Output the [X, Y] coordinate of the center of the cell containing the given text.  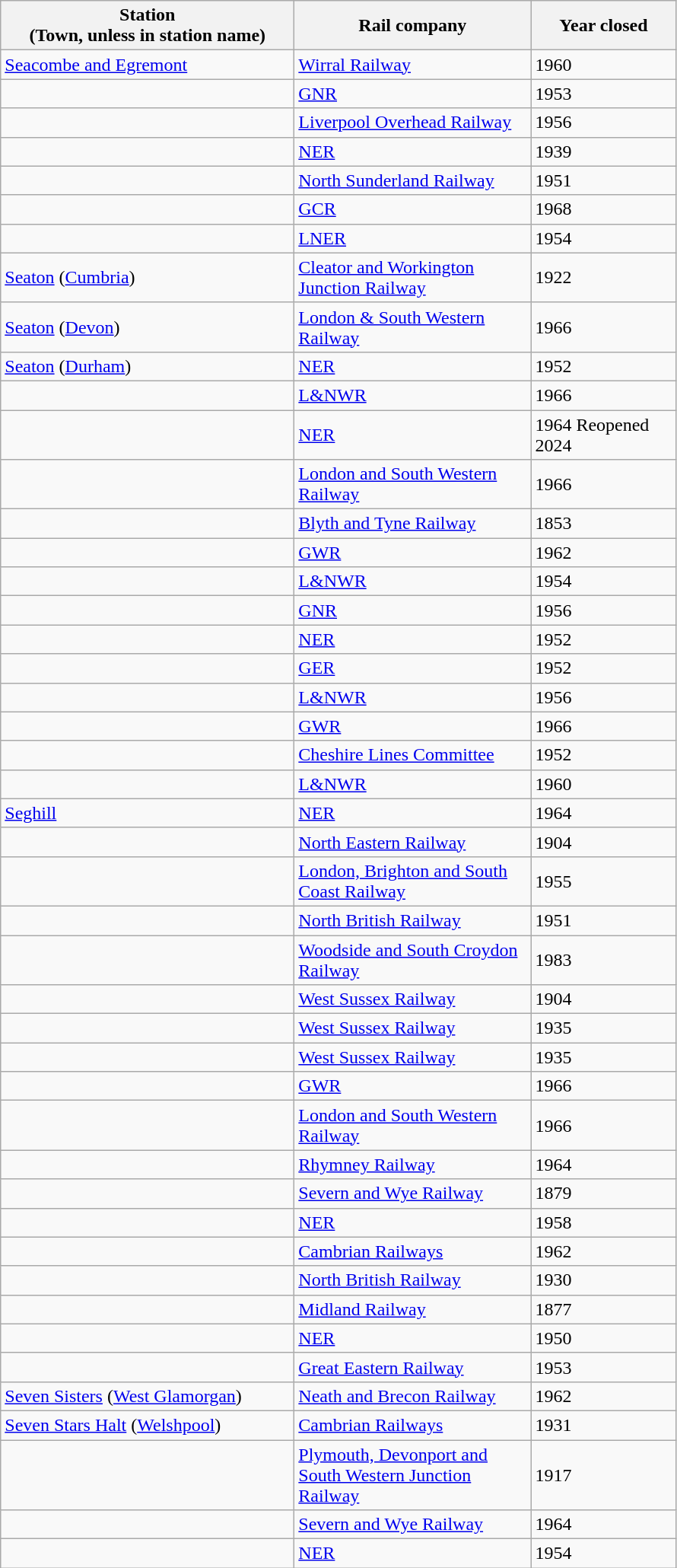
London, Brighton and South Coast Railway [412, 881]
Seaton (Devon) [148, 327]
Woodside and South Croydon Railway [412, 959]
1950 [604, 1338]
North Eastern Railway [412, 842]
Cheshire Lines Committee [412, 755]
Blyth and Tyne Railway [412, 524]
Seaton (Durham) [148, 366]
1930 [604, 1280]
Cleator and Workington Junction Railway [412, 277]
Rail company [412, 26]
Seacombe and Egremont [148, 65]
1931 [604, 1425]
Plymouth, Devonport and South Western Junction Railway [412, 1475]
Seven Stars Halt (Welshpool) [148, 1425]
Wirral Railway [412, 65]
1917 [604, 1475]
Rhymney Railway [412, 1165]
1922 [604, 277]
1939 [604, 151]
GER [412, 668]
1958 [604, 1222]
1983 [604, 959]
Great Eastern Railway [412, 1367]
1955 [604, 881]
Neath and Brecon Railway [412, 1396]
Year closed [604, 26]
North Sunderland Railway [412, 180]
Seaton (Cumbria) [148, 277]
1879 [604, 1194]
Station(Town, unless in station name) [148, 26]
LNER [412, 238]
1968 [604, 209]
Midland Railway [412, 1309]
1877 [604, 1309]
1853 [604, 524]
1964 Reopened 2024 [604, 434]
Seghill [148, 813]
Liverpool Overhead Railway [412, 123]
Seven Sisters (West Glamorgan) [148, 1396]
GCR [412, 209]
London & South Western Railway [412, 327]
